Determine the [X, Y] coordinate at the center of the cell enclosing the given text.  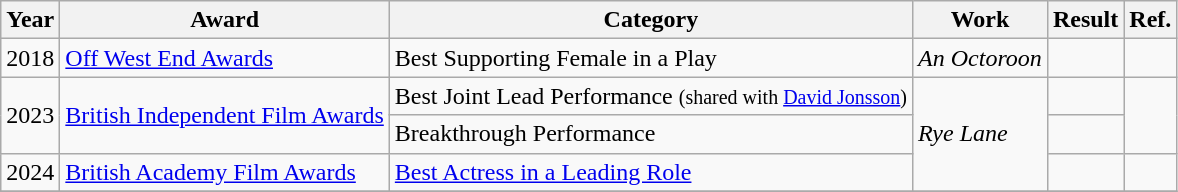
Off West End Awards [225, 58]
Best Actress in a Leading Role [650, 172]
Result [1085, 20]
An Octoroon [980, 58]
Best Joint Lead Performance (shared with David Jonsson) [650, 96]
Work [980, 20]
Best Supporting Female in a Play [650, 58]
Breakthrough Performance [650, 134]
Category [650, 20]
Award [225, 20]
2018 [30, 58]
Year [30, 20]
British Academy Film Awards [225, 172]
British Independent Film Awards [225, 115]
Rye Lane [980, 134]
2023 [30, 115]
Ref. [1150, 20]
2024 [30, 172]
